Pinpoint the cell where the given text exists, returning its (X, Y) midpoint coordinate. 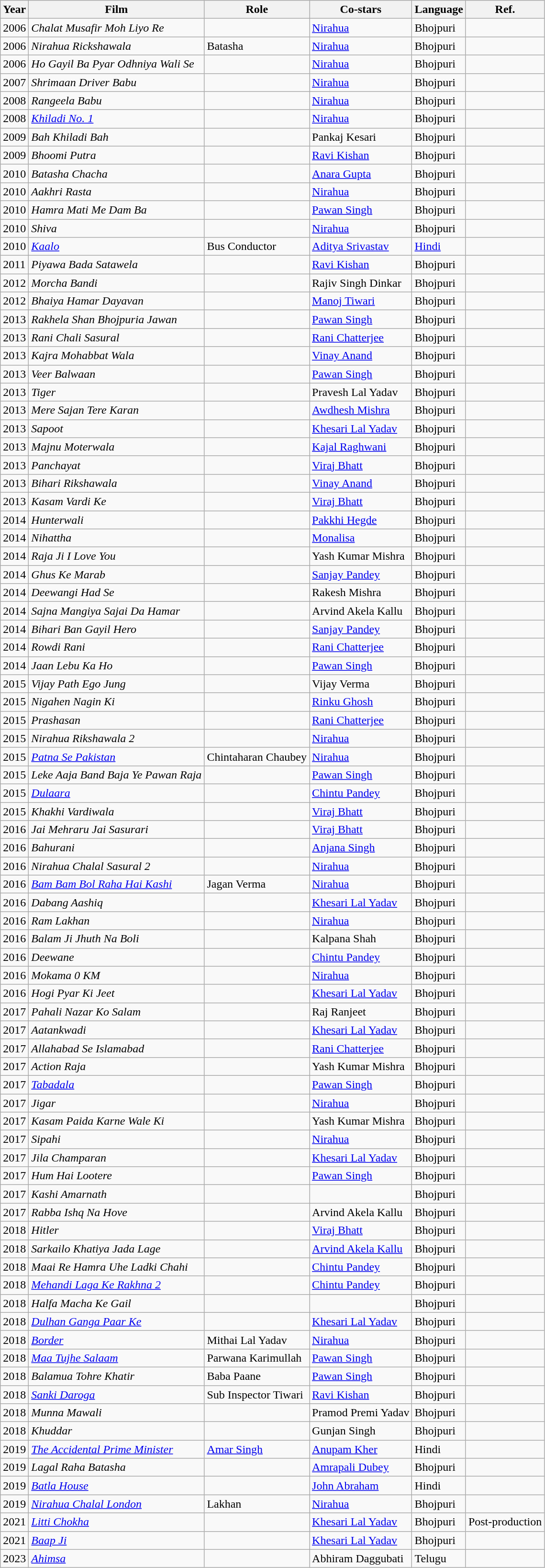
Pakkhi Hegde (361, 519)
Pahali Nazar Ko Salam (117, 1012)
Manoj Tiwari (361, 301)
Sarkailo Khatiya Jada Lage (117, 1249)
Jai Mehraru Jai Sasurari (117, 830)
Rakesh Mishra (361, 593)
Pravesh Lal Yadav (361, 392)
Kajal Raghwani (361, 447)
Rabba Ishq Na Hove (117, 1212)
Batasha (257, 46)
Khuddar (117, 1431)
The Accidental Prime Minister (117, 1449)
Lagal Raha Batasha (117, 1467)
Bhaiya Hamar Dayavan (117, 301)
Khakhi Vardiwala (117, 812)
Nirahua Chalal Sasural 2 (117, 866)
Border (117, 1340)
Film (117, 10)
Ram Lakhan (117, 921)
Year (14, 10)
Post-production (505, 1522)
Veer Balwaan (117, 374)
Language (439, 10)
Lakhan (257, 1504)
Ahimsa (117, 1558)
Nirahua Chalal London (117, 1504)
Hitler (117, 1230)
Nirahua Rickshawala (117, 46)
Rinku Ghosh (361, 702)
John Abraham (361, 1486)
Role (257, 10)
Munna Mawali (117, 1413)
Mithai Lal Yadav (257, 1340)
Pankaj Kesari (361, 137)
Hamra Mati Me Dam Ba (117, 210)
Ho Gayil Ba Pyar Odhniya Wali Se (117, 64)
Patna Se Pakistan (117, 756)
Rajiv Singh Dinkar (361, 283)
Kasam Vardi Ke (117, 501)
Hunterwali (117, 519)
Ref. (505, 10)
Parwana Karimullah (257, 1358)
Mokama 0 KM (117, 975)
Nigahen Nagin Ki (117, 702)
Aakhri Rasta (117, 192)
Bihari Rikshawala (117, 483)
Shiva (117, 228)
Dulhan Ganga Paar Ke (117, 1321)
Bihari Ban Gayil Hero (117, 629)
Kalpana Shah (361, 939)
Amrapali Dubey (361, 1467)
Bahurani (117, 848)
Shrimaan Driver Babu (117, 82)
Maai Re Hamra Uhe Ladki Chahi (117, 1267)
Nihattha (117, 538)
Dulaara (117, 793)
Sapoot (117, 429)
Rani Chali Sasural (117, 338)
Chalat Musafir Moh Liyo Re (117, 28)
Anupam Kher (361, 1449)
Batla House (117, 1486)
Rangeela Babu (117, 101)
Tiger (117, 392)
Batasha Chacha (117, 173)
Deewangi Had Se (117, 593)
Kaalo (117, 247)
Deewane (117, 957)
Bam Bam Bol Raha Hai Kashi (117, 884)
2023 (14, 1558)
Morcha Bandi (117, 283)
Jaan Lebu Ka Ho (117, 666)
Baba Paane (257, 1376)
Anara Gupta (361, 173)
Raj Ranjeet (361, 1012)
Awdhesh Mishra (361, 410)
Leke Aaja Band Baja Ye Pawan Raja (117, 775)
Nirahua Rikshawala 2 (117, 738)
Aditya Srivastav (361, 247)
Mere Sajan Tere Karan (117, 410)
Amar Singh (257, 1449)
Allahabad Se Islamabad (117, 1048)
Aatankwadi (117, 1030)
Vijay Path Ego Jung (117, 684)
Jigar (117, 1103)
Litti Chokha (117, 1522)
Action Raja (117, 1066)
Kajra Mohabbat Wala (117, 356)
Ghus Ke Marab (117, 575)
Hum Hai Lootere (117, 1176)
Vijay Verma (361, 684)
Sanki Daroga (117, 1395)
Sub Inspector Tiwari (257, 1395)
Kasam Paida Karne Wale Ki (117, 1121)
Telugu (439, 1558)
Mehandi Laga Ke Rakhna 2 (117, 1285)
Tabadala (117, 1084)
Dabang Aashiq (117, 902)
Halfa Macha Ke Gail (117, 1303)
Majnu Moterwala (117, 447)
Monalisa (361, 538)
Rowdi Rani (117, 647)
Hogi Pyar Ki Jeet (117, 993)
Panchayat (117, 465)
Piyawa Bada Satawela (117, 265)
Maa Tujhe Salaam (117, 1358)
Khiladi No. 1 (117, 119)
Balamua Tohre Khatir (117, 1376)
Jila Champaran (117, 1158)
Abhiram Daggubati (361, 1558)
Anjana Singh (361, 848)
Jagan Verma (257, 884)
2007 (14, 82)
Kashi Amarnath (117, 1194)
Sipahi (117, 1139)
Bhoomi Putra (117, 155)
Bah Khiladi Bah (117, 137)
Rakhela Shan Bhojpuria Jawan (117, 319)
Baap Ji (117, 1540)
2011 (14, 265)
Prashasan (117, 720)
Pramod Premi Yadav (361, 1413)
Bus Conductor (257, 247)
Sajna Mangiya Sajai Da Hamar (117, 611)
Gunjan Singh (361, 1431)
Co-stars (361, 10)
Raja Ji I Love You (117, 556)
Balam Ji Jhuth Na Boli (117, 939)
Chintaharan Chaubey (257, 756)
